Output the (X, Y) coordinate of the center of the cell containing the given text.  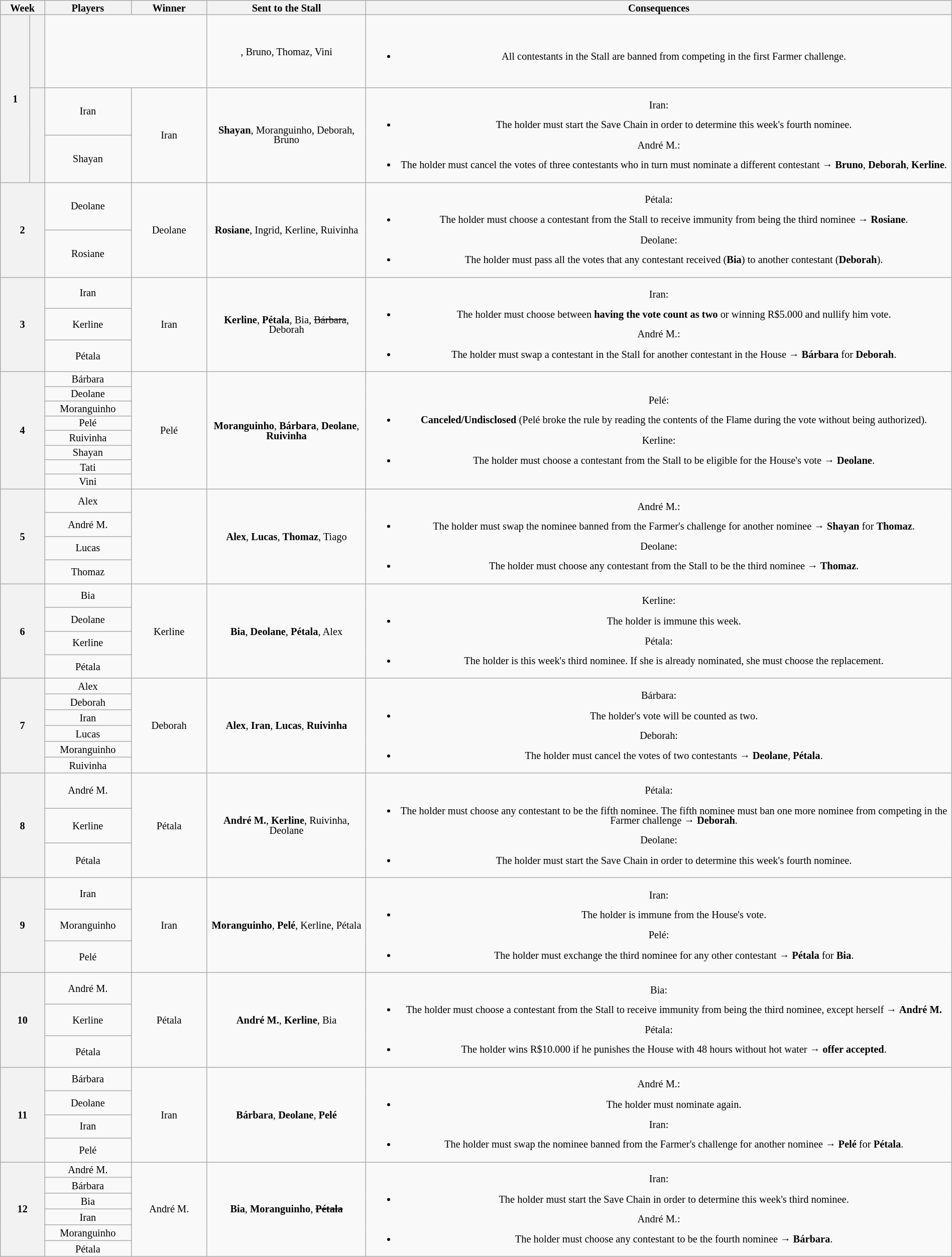
Players (88, 7)
11 (23, 1114)
Bárbara: The holder's vote will be counted as two.Deborah: The holder must cancel the votes of two contestants → Deolane, Pétala. (659, 726)
Bia, Moranguinho, Pétala (286, 1209)
Kerline, Pétala, Bia, Bárbara, Deborah (286, 324)
12 (23, 1209)
9 (23, 925)
4 (23, 430)
Thomaz (88, 571)
Consequences (659, 7)
6 (23, 631)
All contestants in the Stall are banned from competing in the first Farmer challenge. (659, 51)
Vini (88, 481)
Shayan, Moranguinho, Deborah, Bruno (286, 135)
Rosiane (88, 253)
Bia, Deolane, Pétala, Alex (286, 631)
1 (15, 98)
Alex, Iran, Lucas, Ruivinha (286, 726)
, Bruno, Thomaz, Vini (286, 51)
Rosiane, Ingrid, Kerline, Ruivinha (286, 230)
Week (23, 7)
7 (23, 726)
Moranguinho, Bárbara, Deolane, Ruivinha (286, 430)
3 (23, 324)
Winner (169, 7)
10 (23, 1020)
5 (23, 536)
André M., Kerline, Bia (286, 1020)
Alex, Lucas, Thomaz, Tiago (286, 536)
Sent to the Stall (286, 7)
Iran: The holder is immune from the House's vote.Pelé: The holder must exchange the third nominee for any other contestant → Pétala for Bia. (659, 925)
Moranguinho, Pelé, Kerline, Pétala (286, 925)
8 (23, 825)
Tati (88, 467)
2 (23, 230)
André M., Kerline, Ruivinha, Deolane (286, 825)
Bárbara, Deolane, Pelé (286, 1114)
